Scan for the cell matching the given text and deliver its (x, y) coordinate at center. 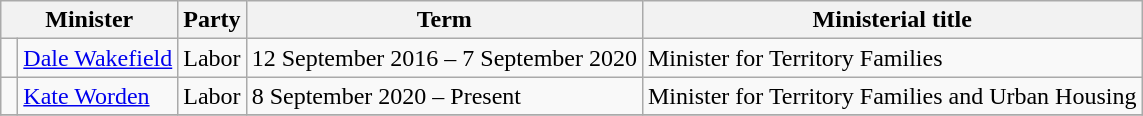
8 September 2020 – Present (444, 96)
Dale Wakefield (98, 58)
Term (444, 20)
12 September 2016 – 7 September 2020 (444, 58)
Party (212, 20)
Minister for Territory Families (892, 58)
Kate Worden (98, 96)
Minister (90, 20)
Ministerial title (892, 20)
Minister for Territory Families and Urban Housing (892, 96)
